From the cell containing the given text, extract its center point as [X, Y] coordinate. 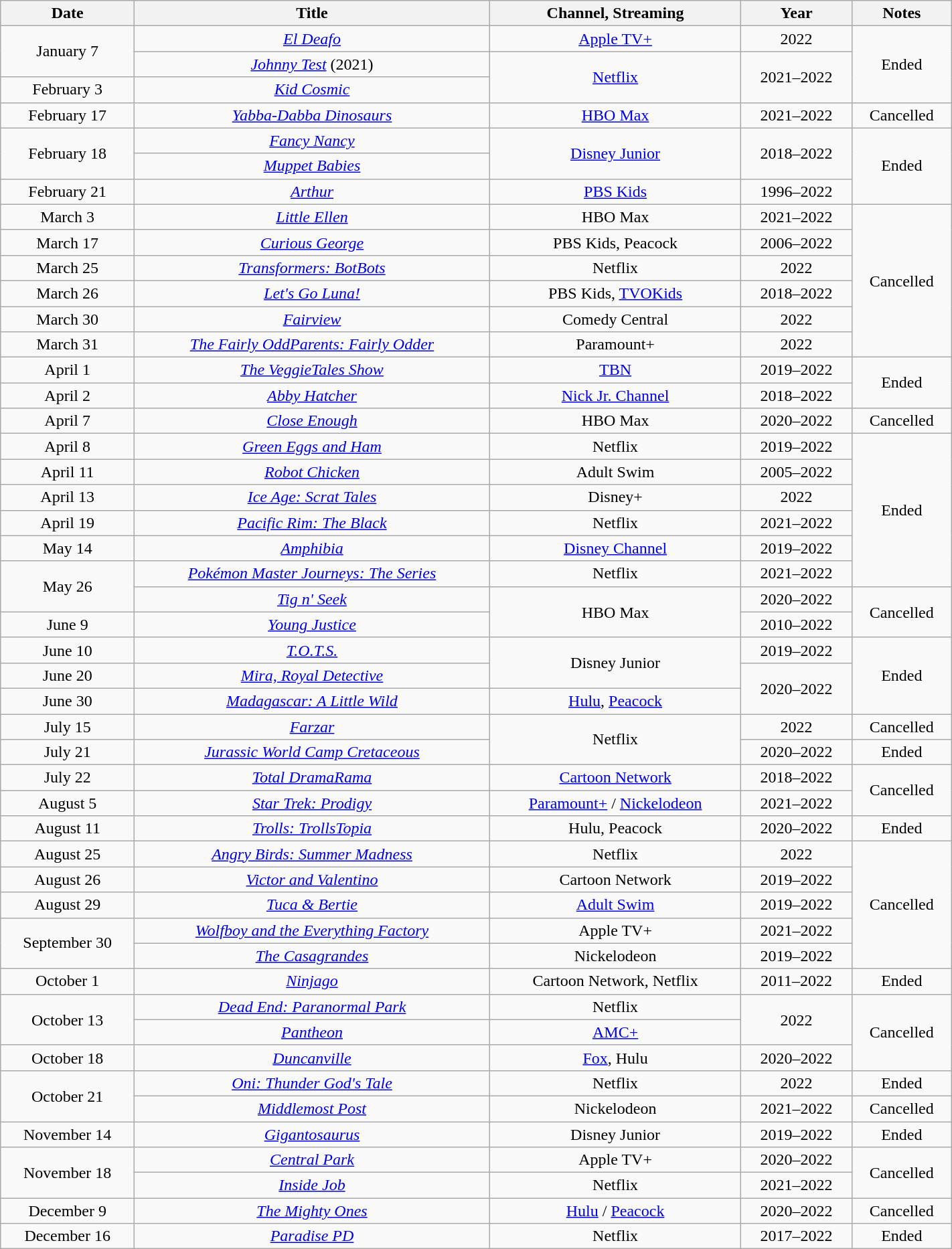
The Fairly OddParents: Fairly Odder [312, 345]
2017–2022 [797, 1236]
Wolfboy and the Everything Factory [312, 930]
February 18 [68, 153]
Tuca & Bertie [312, 905]
AMC+ [615, 1032]
Gigantosaurus [312, 1135]
Paramount+ [615, 345]
Pantheon [312, 1032]
Notes [901, 13]
Madagascar: A Little Wild [312, 701]
June 20 [68, 675]
June 9 [68, 624]
Transformers: BotBots [312, 268]
Title [312, 13]
Farzar [312, 726]
Paramount+ / Nickelodeon [615, 803]
September 30 [68, 943]
August 29 [68, 905]
Fox, Hulu [615, 1058]
PBS Kids, Peacock [615, 242]
Yabba-Dabba Dinosaurs [312, 115]
Channel, Streaming [615, 13]
April 1 [68, 370]
April 2 [68, 396]
June 10 [68, 650]
October 13 [68, 1019]
Arthur [312, 191]
2011–2022 [797, 981]
Nick Jr. Channel [615, 396]
Disney Channel [615, 548]
July 15 [68, 726]
Comedy Central [615, 319]
October 1 [68, 981]
February 17 [68, 115]
Cartoon Network, Netflix [615, 981]
Hulu / Peacock [615, 1211]
April 8 [68, 446]
March 3 [68, 217]
Fairview [312, 319]
Oni: Thunder God's Tale [312, 1083]
2010–2022 [797, 624]
Duncanville [312, 1058]
Inside Job [312, 1185]
March 17 [68, 242]
Jurassic World Camp Cretaceous [312, 752]
Angry Birds: Summer Madness [312, 854]
Fancy Nancy [312, 141]
Young Justice [312, 624]
Pacific Rim: The Black [312, 523]
Dead End: Paranormal Park [312, 1007]
The VeggieTales Show [312, 370]
Paradise PD [312, 1236]
T.O.T.S. [312, 650]
Star Trek: Prodigy [312, 803]
August 26 [68, 880]
May 26 [68, 586]
March 26 [68, 293]
March 31 [68, 345]
January 7 [68, 52]
Abby Hatcher [312, 396]
Little Ellen [312, 217]
November 18 [68, 1173]
October 18 [68, 1058]
December 16 [68, 1236]
Curious George [312, 242]
May 14 [68, 548]
April 13 [68, 497]
El Deafo [312, 39]
February 3 [68, 90]
Total DramaRama [312, 778]
Central Park [312, 1160]
Amphibia [312, 548]
Johnny Test (2021) [312, 64]
July 22 [68, 778]
October 21 [68, 1096]
Ice Age: Scrat Tales [312, 497]
Robot Chicken [312, 472]
Pokémon Master Journeys: The Series [312, 574]
PBS Kids, TVOKids [615, 293]
Disney+ [615, 497]
December 9 [68, 1211]
March 30 [68, 319]
June 30 [68, 701]
Middlemost Post [312, 1108]
Date [68, 13]
March 25 [68, 268]
Muppet Babies [312, 166]
2006–2022 [797, 242]
August 25 [68, 854]
Kid Cosmic [312, 90]
PBS Kids [615, 191]
Green Eggs and Ham [312, 446]
April 19 [68, 523]
Year [797, 13]
February 21 [68, 191]
November 14 [68, 1135]
The Casagrandes [312, 956]
Let's Go Luna! [312, 293]
Victor and Valentino [312, 880]
Mira, Royal Detective [312, 675]
Ninjago [312, 981]
Tig n' Seek [312, 599]
2005–2022 [797, 472]
April 7 [68, 421]
July 21 [68, 752]
August 11 [68, 829]
Trolls: TrollsTopia [312, 829]
April 11 [68, 472]
Close Enough [312, 421]
August 5 [68, 803]
TBN [615, 370]
The Mighty Ones [312, 1211]
1996–2022 [797, 191]
